Scan for the cell matching the given text and deliver its [X, Y] coordinate at center. 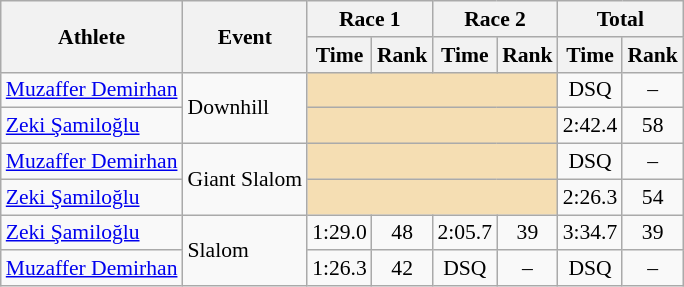
1:29.0 [340, 233]
Slalom [246, 250]
2:05.7 [464, 233]
58 [652, 126]
2:26.3 [590, 197]
2:42.4 [590, 126]
Total [620, 19]
Race 1 [370, 19]
42 [402, 269]
54 [652, 197]
Race 2 [494, 19]
48 [402, 233]
1:26.3 [340, 269]
Athlete [92, 36]
Giant Slalom [246, 180]
Downhill [246, 108]
Event [246, 36]
3:34.7 [590, 233]
